Identify which cell holds the provided text, then report its (x, y) central coordinate. 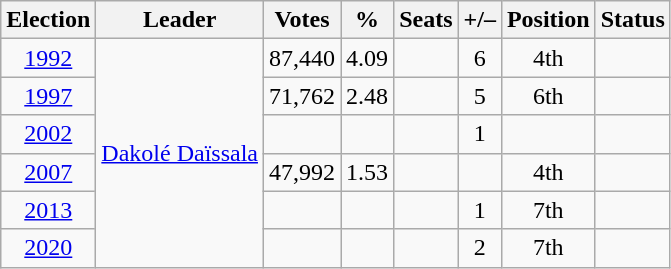
2013 (48, 210)
2.48 (368, 96)
Status (632, 20)
87,440 (302, 58)
+/– (480, 20)
Position (548, 20)
Seats (426, 20)
2002 (48, 134)
% (368, 20)
2 (480, 248)
Dakolé Daïssala (180, 153)
2020 (48, 248)
2007 (48, 172)
Votes (302, 20)
71,762 (302, 96)
6 (480, 58)
5 (480, 96)
4.09 (368, 58)
Leader (180, 20)
1992 (48, 58)
Election (48, 20)
1997 (48, 96)
1.53 (368, 172)
47,992 (302, 172)
6th (548, 96)
